Find where the given text appears and provide that cell's center as (X, Y) coordinate. 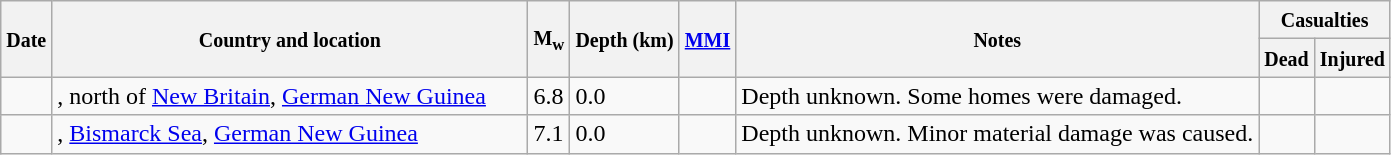
, north of New Britain, German New Guinea (290, 96)
6.8 (549, 96)
Dead (1287, 58)
Casualties (1325, 20)
Country and location (290, 39)
Notes (998, 39)
7.1 (549, 134)
Date (26, 39)
Depth unknown. Some homes were damaged. (998, 96)
Depth unknown. Minor material damage was caused. (998, 134)
Depth (km) (624, 39)
MMI (708, 39)
, Bismarck Sea, German New Guinea (290, 134)
Injured (1352, 58)
Mw (549, 39)
